Locate the cell with the specified text and output its [x, y] center coordinate. 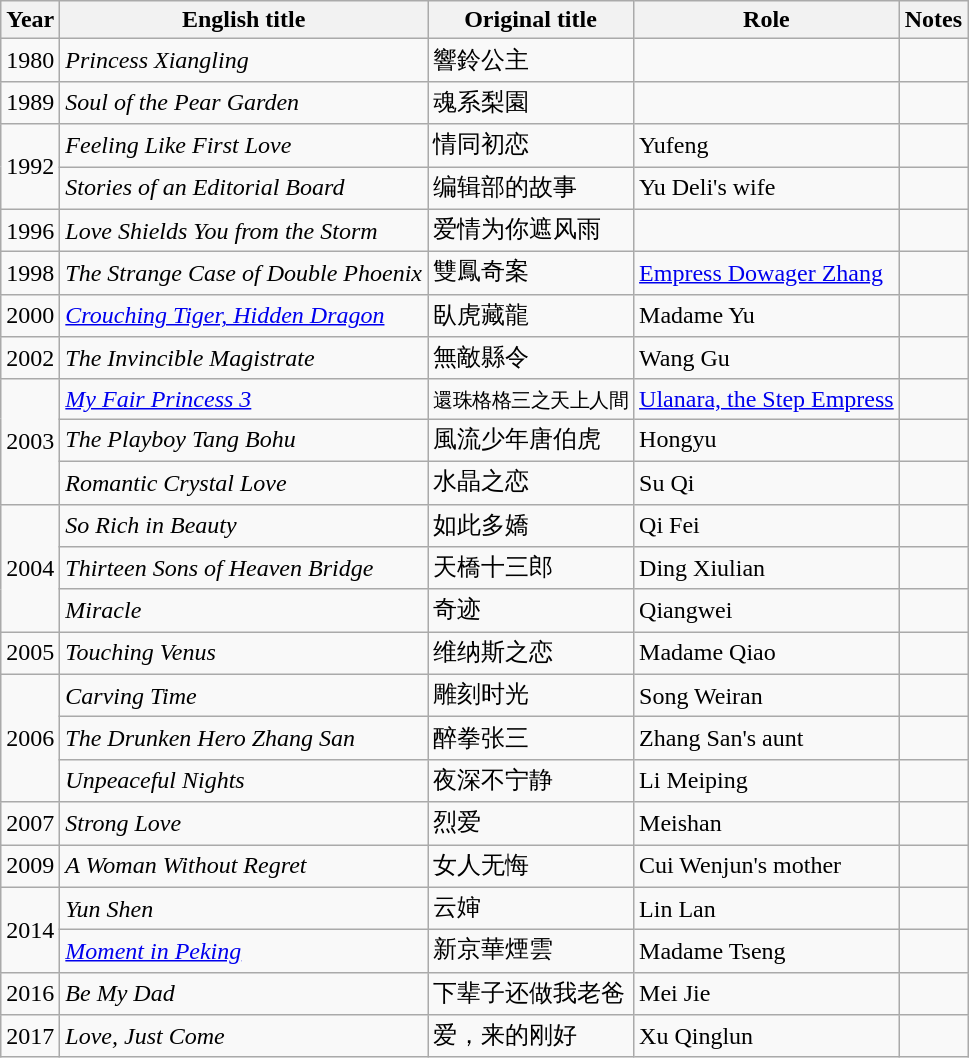
云婶 [531, 908]
维纳斯之恋 [531, 654]
Madame Tseng [767, 952]
Crouching Tiger, Hidden Dragon [244, 316]
風流少年唐伯虎 [531, 440]
烈爱 [531, 824]
Carving Time [244, 696]
Notes [933, 20]
Madame Yu [767, 316]
Be My Dad [244, 994]
2009 [30, 866]
醉拳张三 [531, 738]
Yu Deli's wife [767, 188]
Mei Jie [767, 994]
Song Weiran [767, 696]
新京華煙雲 [531, 952]
2002 [30, 358]
Stories of an Editorial Board [244, 188]
Miracle [244, 610]
爱，来的刚好 [531, 1036]
2000 [30, 316]
Ulanara, the Step Empress [767, 399]
Li Meiping [767, 780]
Zhang San's aunt [767, 738]
Qiangwei [767, 610]
2014 [30, 930]
So Rich in Beauty [244, 526]
The Strange Case of Double Phoenix [244, 274]
雕刻时光 [531, 696]
爱情为你遮风雨 [531, 230]
Romantic Crystal Love [244, 482]
Original title [531, 20]
Role [767, 20]
The Invincible Magistrate [244, 358]
Ding Xiulian [767, 568]
水晶之恋 [531, 482]
2007 [30, 824]
English title [244, 20]
1989 [30, 102]
1992 [30, 166]
還珠格格三之天上人間 [531, 399]
Princess Xiangling [244, 60]
2016 [30, 994]
1980 [30, 60]
Su Qi [767, 482]
Thirteen Sons of Heaven Bridge [244, 568]
2003 [30, 442]
Lin Lan [767, 908]
雙鳳奇案 [531, 274]
Meishan [767, 824]
魂系梨園 [531, 102]
A Woman Without Regret [244, 866]
臥虎藏龍 [531, 316]
编辑部的故事 [531, 188]
2004 [30, 568]
Touching Venus [244, 654]
下辈子还做我老爸 [531, 994]
Love Shields You from the Storm [244, 230]
Strong Love [244, 824]
Hongyu [767, 440]
無敵縣令 [531, 358]
Feeling Like First Love [244, 146]
Qi Fei [767, 526]
女人无悔 [531, 866]
Soul of the Pear Garden [244, 102]
2005 [30, 654]
響鈴公主 [531, 60]
The Drunken Hero Zhang San [244, 738]
Moment in Peking [244, 952]
Yufeng [767, 146]
Xu Qinglun [767, 1036]
Love, Just Come [244, 1036]
情同初恋 [531, 146]
1998 [30, 274]
夜深不宁静 [531, 780]
Empress Dowager Zhang [767, 274]
Wang Gu [767, 358]
Madame Qiao [767, 654]
Cui Wenjun's mother [767, 866]
Year [30, 20]
2006 [30, 738]
1996 [30, 230]
The Playboy Tang Bohu [244, 440]
2017 [30, 1036]
Yun Shen [244, 908]
如此多嬌 [531, 526]
天橋十三郎 [531, 568]
奇迹 [531, 610]
My Fair Princess 3 [244, 399]
Unpeaceful Nights [244, 780]
